Scan for the cell matching the given text and deliver its (x, y) coordinate at center. 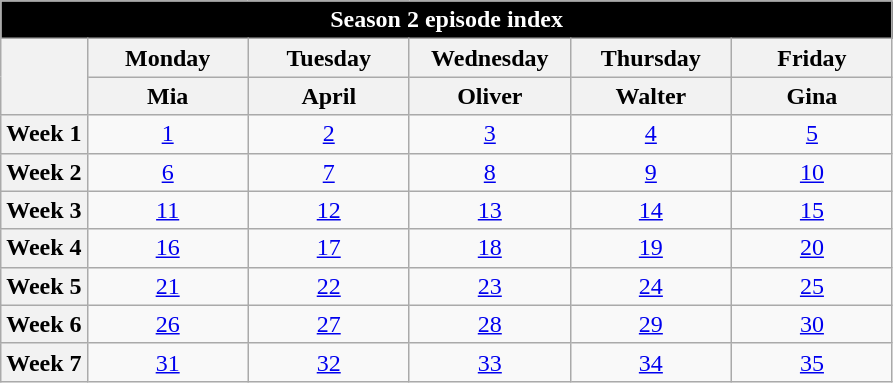
Gina (812, 96)
Tuesday (328, 58)
5 (812, 134)
31 (168, 362)
23 (490, 286)
3 (490, 134)
Week 7 (44, 362)
Walter (650, 96)
27 (328, 324)
Week 5 (44, 286)
Week 3 (44, 210)
16 (168, 248)
Season 2 episode index (447, 20)
22 (328, 286)
25 (812, 286)
19 (650, 248)
1 (168, 134)
Oliver (490, 96)
17 (328, 248)
14 (650, 210)
34 (650, 362)
24 (650, 286)
Wednesday (490, 58)
12 (328, 210)
10 (812, 172)
Thursday (650, 58)
35 (812, 362)
7 (328, 172)
30 (812, 324)
18 (490, 248)
Week 6 (44, 324)
13 (490, 210)
8 (490, 172)
15 (812, 210)
33 (490, 362)
11 (168, 210)
Week 1 (44, 134)
29 (650, 324)
April (328, 96)
Week 2 (44, 172)
2 (328, 134)
Friday (812, 58)
28 (490, 324)
26 (168, 324)
Week 4 (44, 248)
Mia (168, 96)
6 (168, 172)
32 (328, 362)
21 (168, 286)
4 (650, 134)
9 (650, 172)
20 (812, 248)
Monday (168, 58)
